Determine the [X, Y] coordinate at the center of the cell enclosing the given text.  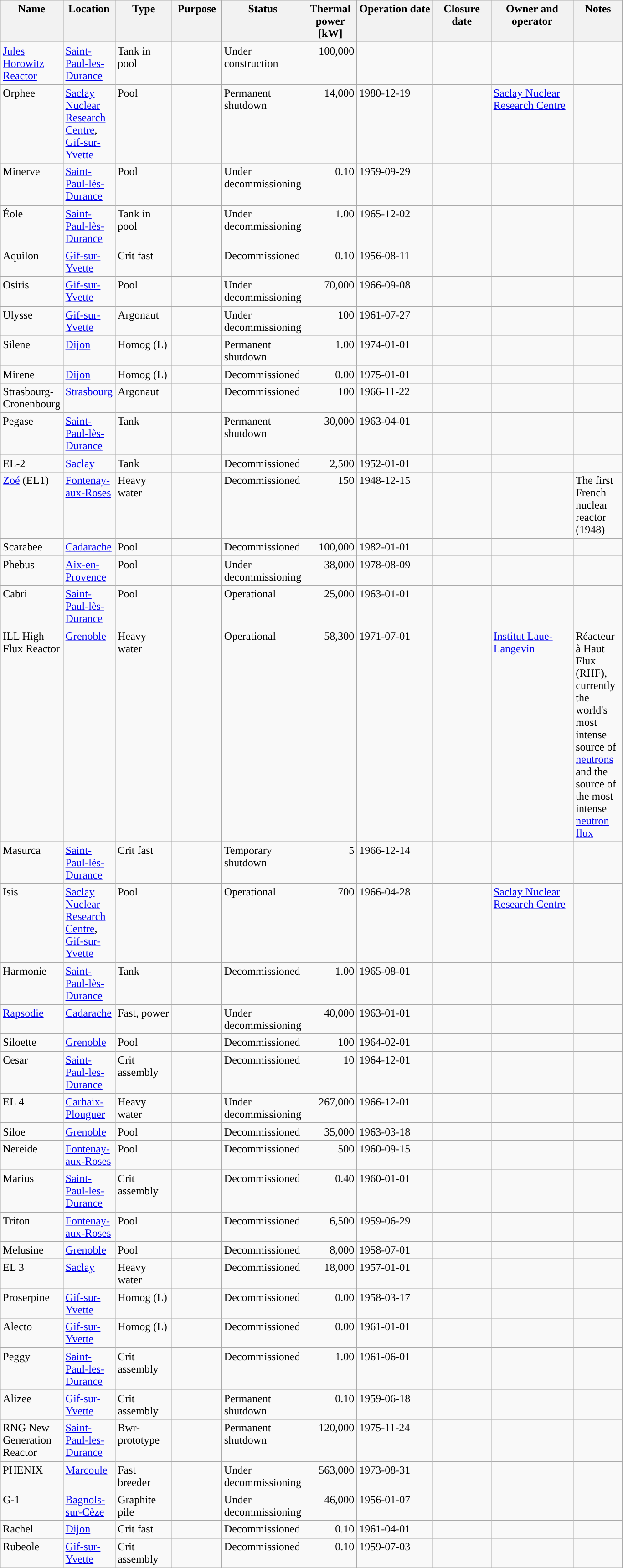
500 [330, 1155]
EL 4 [32, 1108]
Marcoule [89, 1476]
25,000 [330, 607]
70,000 [330, 292]
Graphite pile [144, 1506]
Isis [32, 923]
Proserpine [32, 1303]
Réacteur à Haut Flux (RHF), currently the world's most intense source of neutrons and the source of the most intense neutron flux [598, 735]
1956-01-07 [395, 1506]
Marius [32, 1191]
ILL High Flux Reactor [32, 735]
1959-07-03 [395, 1553]
1961-01-01 [395, 1333]
1966-12-01 [395, 1108]
1958-07-01 [395, 1250]
1961-04-01 [395, 1529]
Purpose [197, 21]
G-1 [32, 1506]
1952-01-01 [395, 463]
0.40 [330, 1191]
Cesar [32, 1072]
Carhaix-Plouguer [89, 1108]
10 [330, 1072]
5 [330, 863]
Cabri [32, 607]
Orphee [32, 124]
1960-01-01 [395, 1191]
14,000 [330, 124]
8,000 [330, 1250]
1956-08-11 [395, 262]
Thermal power [kW] [330, 21]
1971-07-01 [395, 735]
35,000 [330, 1131]
Closure date [462, 21]
Name [32, 21]
Peggy [32, 1369]
EL-2 [32, 463]
1973-08-31 [395, 1476]
1978-08-09 [395, 571]
Silene [32, 351]
46,000 [330, 1506]
1963-04-01 [395, 433]
1957-01-01 [395, 1274]
Bagnols-sur-Cèze [89, 1506]
The first French nuclear reactor (1948) [598, 505]
Masurca [32, 863]
6,500 [330, 1227]
1974-01-01 [395, 351]
1963-03-18 [395, 1131]
Alizee [32, 1404]
Mirene [32, 374]
Pegase [32, 433]
Jules Horowitz Reactor [32, 63]
Owner and operator [532, 21]
Alecto [32, 1333]
Triton [32, 1227]
Under construction [263, 63]
Type [144, 21]
1980-12-19 [395, 124]
Fast, power [144, 1019]
Ulysse [32, 321]
1964-02-01 [395, 1043]
120,000 [330, 1440]
Zoé (EL1) [32, 505]
18,000 [330, 1274]
1961-06-01 [395, 1369]
1959-09-29 [395, 184]
Rubeole [32, 1553]
700 [330, 923]
38,000 [330, 571]
1959-06-29 [395, 1227]
1966-12-14 [395, 863]
EL 3 [32, 1274]
Temporary shutdown [263, 863]
1965-08-01 [395, 983]
Rachel [32, 1529]
RNG New Generation Reactor [32, 1440]
Minerve [32, 184]
Aix-en-Provence [89, 571]
1960-09-15 [395, 1155]
1966-04-28 [395, 923]
40,000 [330, 1019]
1982-01-01 [395, 547]
1975-01-01 [395, 374]
1959-06-18 [395, 1404]
1966-09-08 [395, 292]
Phebus [32, 571]
267,000 [330, 1108]
Fast breeder [144, 1476]
58,300 [330, 735]
Institut Laue-Langevin [532, 735]
Osiris [32, 292]
Siloette [32, 1043]
Nereide [32, 1155]
Strasbourg-Cronenbourg [32, 397]
Strasbourg [89, 397]
Status [263, 21]
Siloe [32, 1131]
Rapsodie [32, 1019]
Scarabee [32, 547]
Operation date [395, 21]
1966-11-22 [395, 397]
2,500 [330, 463]
Éole [32, 226]
1965-12-02 [395, 226]
563,000 [330, 1476]
1975-11-24 [395, 1440]
1958-03-17 [395, 1303]
30,000 [330, 433]
1964-12-01 [395, 1072]
Aquilon [32, 262]
1961-07-27 [395, 321]
150 [330, 505]
Bwr-prototype [144, 1440]
Harmonie [32, 983]
PHENIX [32, 1476]
Location [89, 21]
Notes [598, 21]
Melusine [32, 1250]
1948-12-15 [395, 505]
